Extract the [x, y] coordinate from the center of the cell holding the provided text.  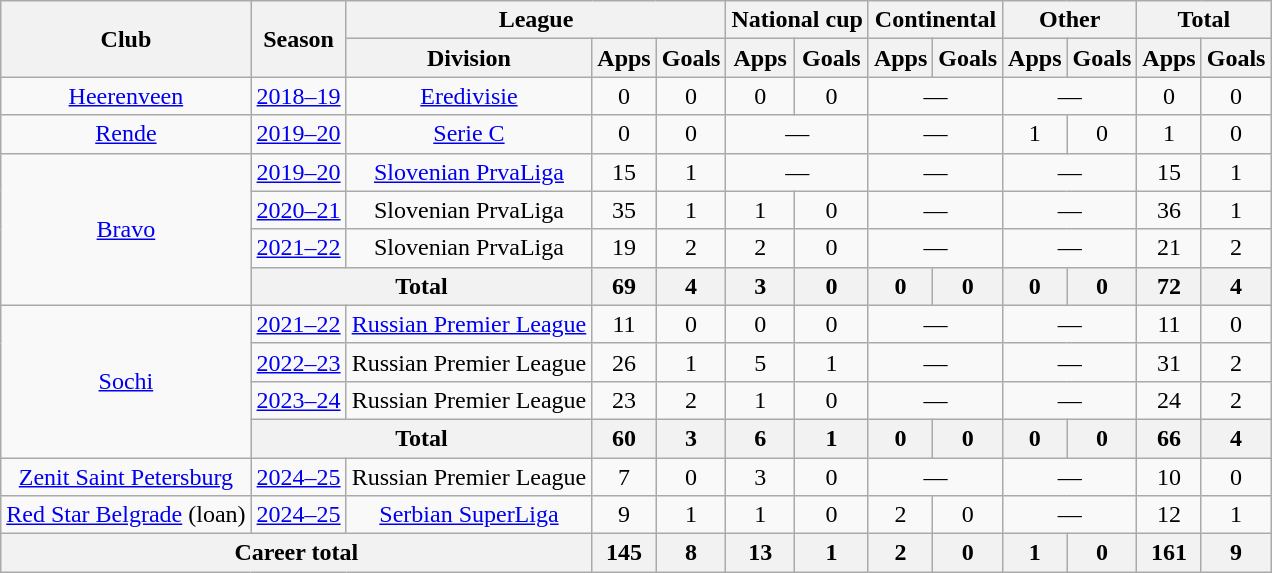
Serbian SuperLiga [469, 515]
66 [1169, 438]
19 [624, 248]
2020–21 [298, 210]
12 [1169, 515]
24 [1169, 400]
35 [624, 210]
7 [624, 477]
10 [1169, 477]
Zenit Saint Petersburg [126, 477]
Rende [126, 134]
5 [760, 362]
6 [760, 438]
36 [1169, 210]
8 [691, 553]
69 [624, 286]
161 [1169, 553]
72 [1169, 286]
60 [624, 438]
Club [126, 39]
National cup [797, 20]
Eredivisie [469, 96]
2022–23 [298, 362]
Serie C [469, 134]
Division [469, 58]
Career total [296, 553]
Bravo [126, 229]
Red Star Belgrade (loan) [126, 515]
23 [624, 400]
2023–24 [298, 400]
Heerenveen [126, 96]
Continental [935, 20]
31 [1169, 362]
21 [1169, 248]
Sochi [126, 381]
2018–19 [298, 96]
Other [1070, 20]
League [536, 20]
26 [624, 362]
Season [298, 39]
145 [624, 553]
13 [760, 553]
